For the text-containing cell, return its midpoint in (X, Y) coordinate format. 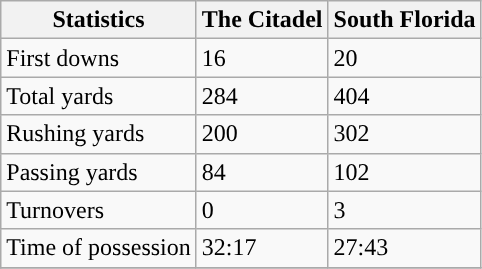
Turnovers (99, 210)
First downs (99, 58)
Passing yards (99, 172)
Rushing yards (99, 134)
0 (262, 210)
84 (262, 172)
16 (262, 58)
Statistics (99, 20)
302 (404, 134)
27:43 (404, 248)
Total yards (99, 96)
20 (404, 58)
3 (404, 210)
200 (262, 134)
284 (262, 96)
The Citadel (262, 20)
South Florida (404, 20)
Time of possession (99, 248)
404 (404, 96)
102 (404, 172)
32:17 (262, 248)
